Locate the cell with the specified text and output its (X, Y) center coordinate. 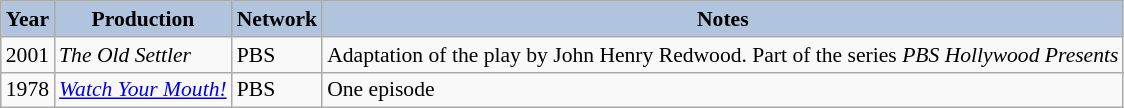
Watch Your Mouth! (143, 90)
Year (28, 19)
Adaptation of the play by John Henry Redwood. Part of the series PBS Hollywood Presents (722, 55)
One episode (722, 90)
The Old Settler (143, 55)
2001 (28, 55)
Notes (722, 19)
1978 (28, 90)
Network (277, 19)
Production (143, 19)
